For the text-containing cell, return its midpoint in [X, Y] coordinate format. 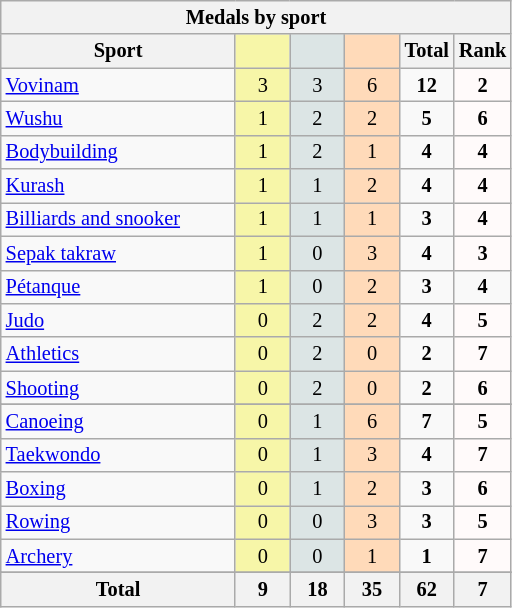
Sepak takraw [118, 253]
12 [426, 85]
Canoeing [118, 421]
Archery [118, 556]
Pétanque [118, 287]
Kurash [118, 186]
Taekwondo [118, 455]
Vovinam [118, 85]
Boxing [118, 489]
Rank [482, 51]
Judo [118, 320]
Billiards and snooker [118, 219]
Medals by sport [256, 17]
18 [318, 589]
35 [372, 589]
Rowing [118, 522]
9 [262, 589]
Shooting [118, 388]
62 [426, 589]
Wushu [118, 118]
Athletics [118, 354]
Bodybuilding [118, 152]
Sport [118, 51]
